Determine the (x, y) coordinate at the center of the cell enclosing the given text.  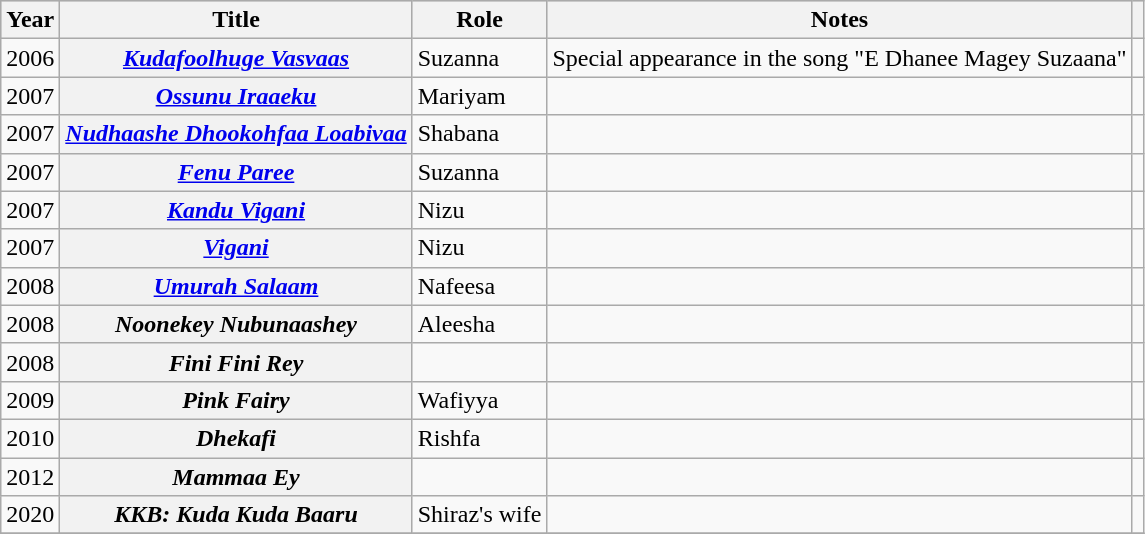
Kandu Vigani (236, 210)
2020 (30, 515)
Notes (840, 20)
Ossunu Iraaeku (236, 96)
Umurah Salaam (236, 286)
2009 (30, 400)
Mammaa Ey (236, 477)
Dhekafi (236, 438)
Rishfa (480, 438)
Title (236, 20)
Fini Fini Rey (236, 362)
Noonekey Nubunaashey (236, 324)
Vigani (236, 248)
Fenu Paree (236, 172)
Shiraz's wife (480, 515)
Role (480, 20)
Special appearance in the song "E Dhanee Magey Suzaana" (840, 58)
Mariyam (480, 96)
2012 (30, 477)
Year (30, 20)
Pink Fairy (236, 400)
2006 (30, 58)
Nafeesa (480, 286)
Wafiyya (480, 400)
Shabana (480, 134)
Kudafoolhuge Vasvaas (236, 58)
KKB: Kuda Kuda Baaru (236, 515)
Nudhaashe Dhookohfaa Loabivaa (236, 134)
Aleesha (480, 324)
2010 (30, 438)
